Pinpoint the cell where the given text exists, returning its (x, y) midpoint coordinate. 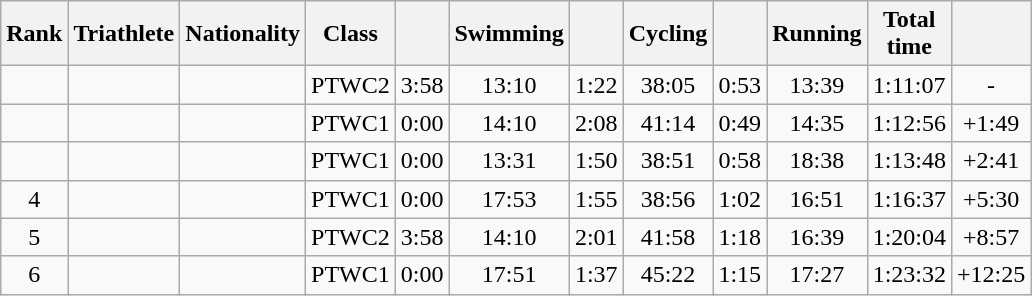
1:20:04 (909, 237)
1:37 (596, 275)
1:11:07 (909, 85)
- (990, 85)
0:53 (740, 85)
41:14 (668, 123)
Totaltime (909, 34)
1:18 (740, 237)
5 (34, 237)
1:16:37 (909, 199)
1:22 (596, 85)
2:01 (596, 237)
1:50 (596, 161)
17:53 (509, 199)
4 (34, 199)
41:58 (668, 237)
1:23:32 (909, 275)
38:51 (668, 161)
Nationality (243, 34)
17:27 (817, 275)
+5:30 (990, 199)
+12:25 (990, 275)
13:10 (509, 85)
2:08 (596, 123)
1:02 (740, 199)
+8:57 (990, 237)
16:39 (817, 237)
18:38 (817, 161)
+2:41 (990, 161)
38:05 (668, 85)
Triathlete (124, 34)
Running (817, 34)
13:31 (509, 161)
Rank (34, 34)
16:51 (817, 199)
6 (34, 275)
1:12:56 (909, 123)
0:58 (740, 161)
17:51 (509, 275)
Cycling (668, 34)
38:56 (668, 199)
0:49 (740, 123)
1:13:48 (909, 161)
Swimming (509, 34)
13:39 (817, 85)
+1:49 (990, 123)
45:22 (668, 275)
14:35 (817, 123)
1:15 (740, 275)
Class (351, 34)
1:55 (596, 199)
